Scan for the cell matching the given text and deliver its (X, Y) coordinate at center. 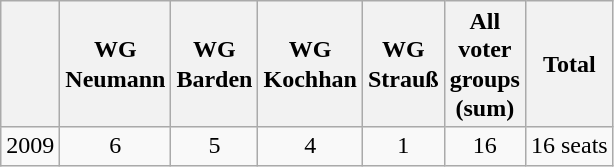
4 (310, 146)
1 (403, 146)
WGKochhan (310, 64)
16 seats (569, 146)
16 (484, 146)
WGBarden (214, 64)
5 (214, 146)
WGStrauß (403, 64)
Total (569, 64)
Allvotergroups(sum) (484, 64)
2009 (30, 146)
6 (116, 146)
WGNeumann (116, 64)
